Detect which cell encompasses the target text, then output its [X, Y] center coordinate. 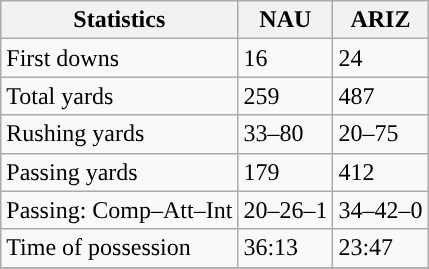
24 [380, 58]
20–75 [380, 134]
259 [286, 96]
Time of possession [120, 248]
179 [286, 172]
Rushing yards [120, 134]
Passing yards [120, 172]
Passing: Comp–Att–Int [120, 210]
First downs [120, 58]
36:13 [286, 248]
20–26–1 [286, 210]
16 [286, 58]
23:47 [380, 248]
NAU [286, 20]
487 [380, 96]
ARIZ [380, 20]
34–42–0 [380, 210]
Total yards [120, 96]
Statistics [120, 20]
412 [380, 172]
33–80 [286, 134]
